Pinpoint the cell where the given text exists, returning its [x, y] midpoint coordinate. 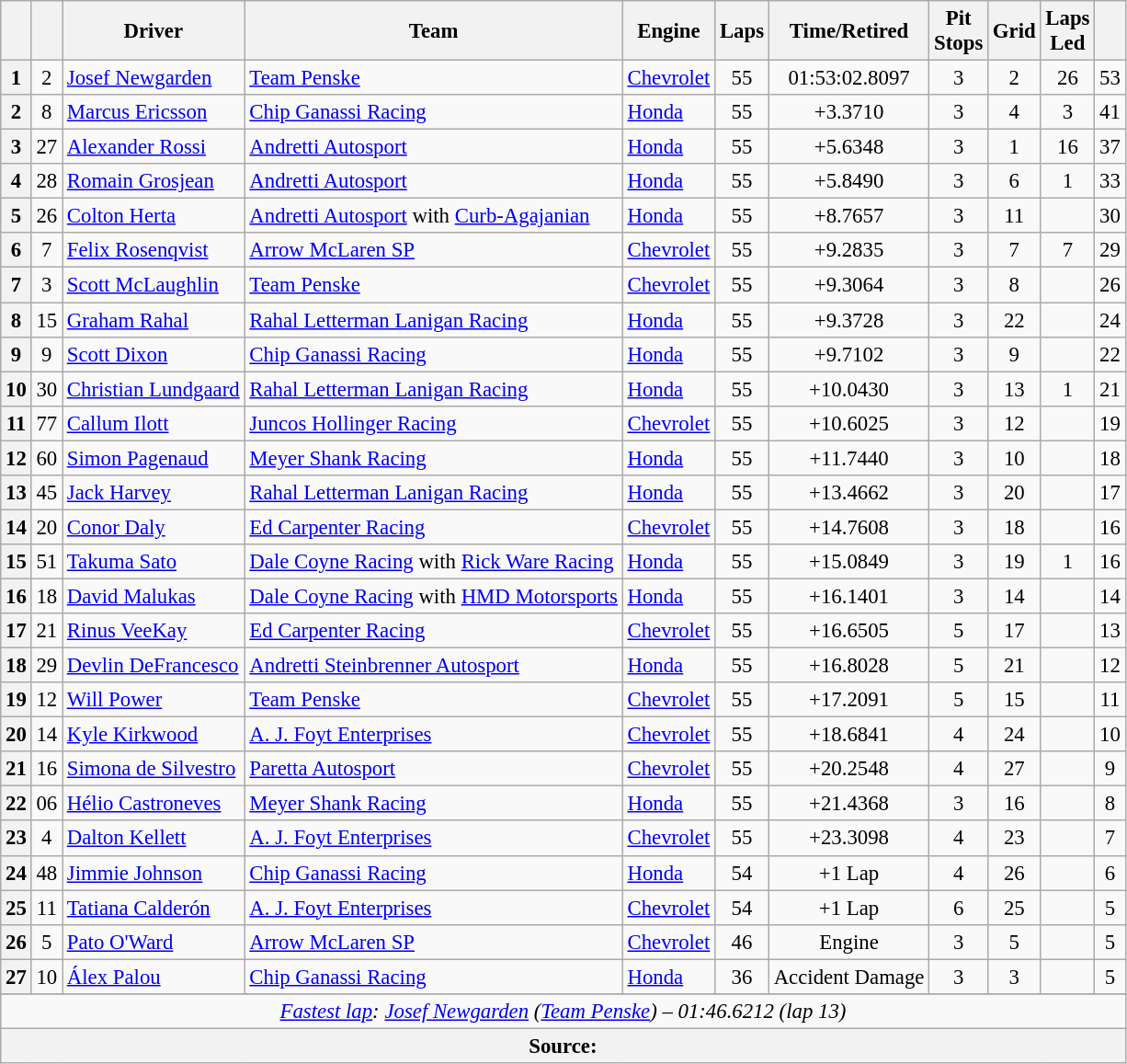
36 [743, 977]
+21.4368 [848, 804]
Conor Daly [154, 527]
Jack Harvey [154, 493]
+20.2548 [848, 769]
Romain Grosjean [154, 181]
+23.3098 [848, 839]
Accident Damage [848, 977]
+9.3064 [848, 285]
Rinus VeeKay [154, 631]
+10.6025 [848, 423]
46 [743, 942]
Driver [154, 31]
53 [1110, 78]
Andretti Steinbrenner Autosport [434, 666]
Alexander Rossi [154, 147]
41 [1110, 112]
+18.6841 [848, 735]
45 [46, 493]
Pato O'Ward [154, 942]
Felix Rosenqvist [154, 251]
Callum Ilott [154, 423]
28 [46, 181]
Dale Coyne Racing with Rick Ware Racing [434, 562]
+9.2835 [848, 251]
06 [46, 804]
Jimmie Johnson [154, 873]
+5.6348 [848, 147]
+9.7102 [848, 354]
+9.3728 [848, 320]
Christian Lundgaard [154, 389]
+15.0849 [848, 562]
Graham Rahal [154, 320]
Simona de Silvestro [154, 769]
Grid [1015, 31]
Dalton Kellett [154, 839]
Simon Pagenaud [154, 458]
+5.8490 [848, 181]
Tatiana Calderón [154, 908]
+16.6505 [848, 631]
David Malukas [154, 596]
Andretti Autosport with Curb-Agajanian [434, 216]
+17.2091 [848, 700]
Devlin DeFrancesco [154, 666]
48 [46, 873]
+11.7440 [848, 458]
Hélio Castroneves [154, 804]
Kyle Kirkwood [154, 735]
+16.8028 [848, 666]
Time/Retired [848, 31]
Laps [743, 31]
Scott McLaughlin [154, 285]
51 [46, 562]
37 [1110, 147]
Will Power [154, 700]
77 [46, 423]
+14.7608 [848, 527]
Marcus Ericsson [154, 112]
Takuma Sato [154, 562]
33 [1110, 181]
+8.7657 [848, 216]
Dale Coyne Racing with HMD Motorsports [434, 596]
Fastest lap: Josef Newgarden (Team Penske) – 01:46.6212 (lap 13) [563, 1012]
Team [434, 31]
Source: [563, 1046]
+10.0430 [848, 389]
+3.3710 [848, 112]
60 [46, 458]
LapsLed [1068, 31]
Josef Newgarden [154, 78]
PitStops [959, 31]
Juncos Hollinger Racing [434, 423]
Álex Palou [154, 977]
+13.4662 [848, 493]
Colton Herta [154, 216]
01:53:02.8097 [848, 78]
Scott Dixon [154, 354]
+16.1401 [848, 596]
Paretta Autosport [434, 769]
